Return the (x, y) coordinate for the center point of the cell that contains the specified text.  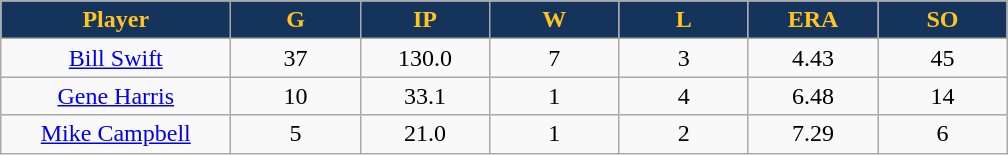
7.29 (812, 134)
2 (684, 134)
4.43 (812, 58)
10 (296, 96)
14 (942, 96)
21.0 (424, 134)
Gene Harris (116, 96)
G (296, 20)
3 (684, 58)
37 (296, 58)
5 (296, 134)
4 (684, 96)
130.0 (424, 58)
SO (942, 20)
Mike Campbell (116, 134)
Bill Swift (116, 58)
6 (942, 134)
45 (942, 58)
6.48 (812, 96)
L (684, 20)
W (554, 20)
IP (424, 20)
7 (554, 58)
ERA (812, 20)
33.1 (424, 96)
Player (116, 20)
